Scan for the cell matching the given text and deliver its (X, Y) coordinate at center. 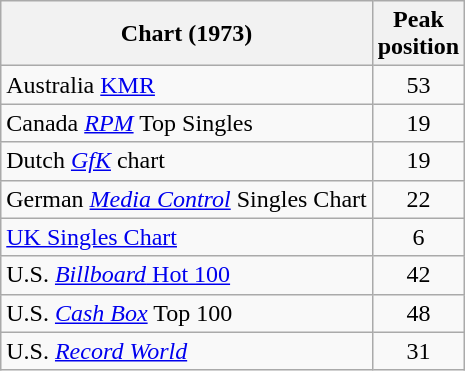
U.S. Cash Box Top 100 (186, 313)
German Media Control Singles Chart (186, 199)
53 (418, 85)
31 (418, 351)
22 (418, 199)
42 (418, 275)
Australia KMR (186, 85)
U.S. Billboard Hot 100 (186, 275)
U.S. Record World (186, 351)
Dutch GfK chart (186, 161)
Chart (1973) (186, 34)
Canada RPM Top Singles (186, 123)
48 (418, 313)
6 (418, 237)
Peakposition (418, 34)
UK Singles Chart (186, 237)
